Output the [X, Y] coordinate of the center of the cell containing the given text.  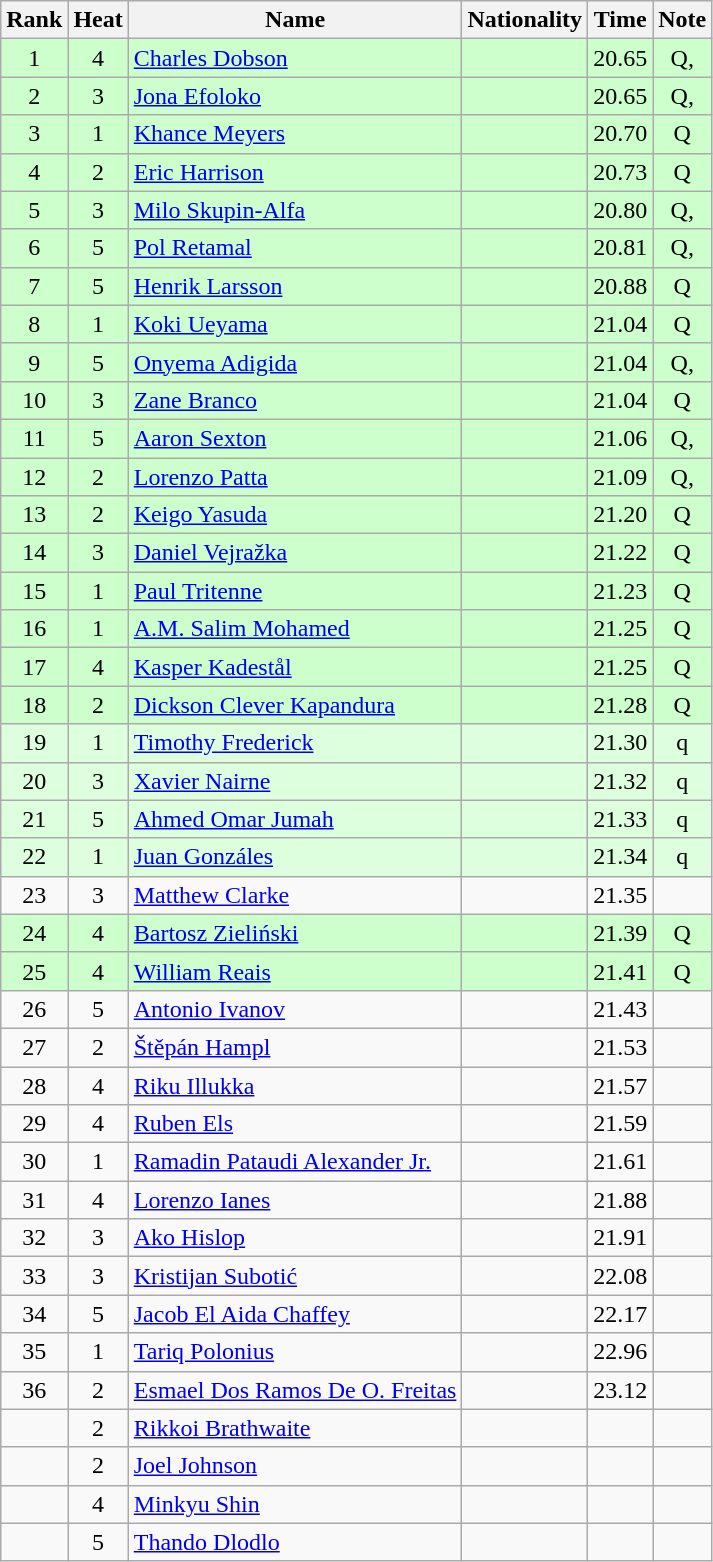
Timothy Frederick [295, 743]
Zane Branco [295, 400]
Pol Retamal [295, 248]
Rikkoi Brathwaite [295, 1428]
21.88 [620, 1200]
14 [34, 553]
21.32 [620, 781]
Charles Dobson [295, 58]
William Reais [295, 971]
Milo Skupin-Alfa [295, 210]
Štěpán Hampl [295, 1047]
21.30 [620, 743]
26 [34, 1009]
21.23 [620, 591]
Kristijan Subotić [295, 1276]
Ahmed Omar Jumah [295, 819]
Name [295, 20]
21.20 [620, 515]
27 [34, 1047]
Nationality [525, 20]
20.88 [620, 286]
21.59 [620, 1124]
Ramadin Pataudi Alexander Jr. [295, 1162]
Henrik Larsson [295, 286]
31 [34, 1200]
32 [34, 1238]
20.70 [620, 134]
16 [34, 629]
23 [34, 895]
21.53 [620, 1047]
Heat [98, 20]
36 [34, 1390]
19 [34, 743]
7 [34, 286]
Jona Efoloko [295, 96]
Khance Meyers [295, 134]
12 [34, 477]
Xavier Nairne [295, 781]
21.09 [620, 477]
9 [34, 362]
11 [34, 438]
21.39 [620, 933]
21.34 [620, 857]
34 [34, 1314]
22.17 [620, 1314]
20.73 [620, 172]
30 [34, 1162]
Rank [34, 20]
18 [34, 705]
Koki Ueyama [295, 324]
21.33 [620, 819]
21.57 [620, 1085]
21.28 [620, 705]
Aaron Sexton [295, 438]
10 [34, 400]
23.12 [620, 1390]
29 [34, 1124]
Daniel Vejražka [295, 553]
25 [34, 971]
21.91 [620, 1238]
21.35 [620, 895]
6 [34, 248]
Note [682, 20]
24 [34, 933]
21.41 [620, 971]
22 [34, 857]
28 [34, 1085]
15 [34, 591]
Lorenzo Patta [295, 477]
21.22 [620, 553]
21 [34, 819]
33 [34, 1276]
35 [34, 1352]
Ruben Els [295, 1124]
21.61 [620, 1162]
13 [34, 515]
Dickson Clever Kapandura [295, 705]
20.80 [620, 210]
Keigo Yasuda [295, 515]
20 [34, 781]
A.M. Salim Mohamed [295, 629]
Paul Tritenne [295, 591]
Riku Illukka [295, 1085]
Kasper Kadestål [295, 667]
Minkyu Shin [295, 1504]
20.81 [620, 248]
Onyema Adigida [295, 362]
Ako Hislop [295, 1238]
21.43 [620, 1009]
21.06 [620, 438]
22.96 [620, 1352]
17 [34, 667]
Juan Gonzáles [295, 857]
Eric Harrison [295, 172]
Esmael Dos Ramos De O. Freitas [295, 1390]
Bartosz Zieliński [295, 933]
Thando Dlodlo [295, 1542]
Tariq Polonius [295, 1352]
8 [34, 324]
Joel Johnson [295, 1466]
Antonio Ivanov [295, 1009]
Lorenzo Ianes [295, 1200]
Time [620, 20]
Matthew Clarke [295, 895]
22.08 [620, 1276]
Jacob El Aida Chaffey [295, 1314]
